Return [X, Y] of the center of cell containing provided text 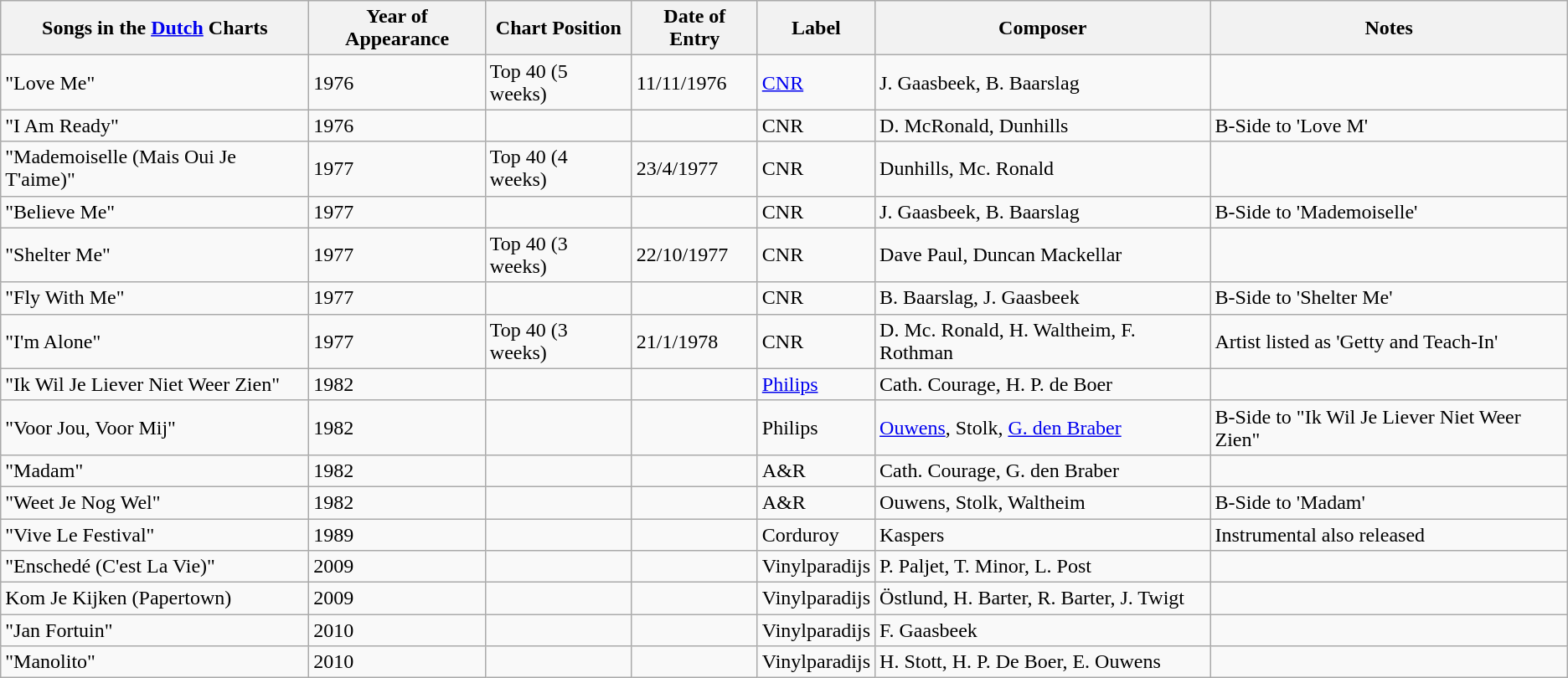
22/10/1977 [694, 254]
"Enschedé (C'est La Vie)" [155, 567]
Notes [1389, 28]
Label [816, 28]
11/11/1976 [694, 82]
B-Side to 'Love M' [1389, 126]
Corduroy [816, 535]
Top 40 (5 weeks) [558, 82]
Ouwens, Stolk, G. den Braber [1043, 427]
B-Side to "Ik Wil Je Liever Niet Weer Zien" [1389, 427]
"Ik Wil Je Liever Niet Weer Zien" [155, 384]
"Love Me" [155, 82]
B-Side to 'Madam' [1389, 502]
D. McRonald, Dunhills [1043, 126]
Cath. Courage, H. P. de Boer [1043, 384]
"Weet Je Nog Wel" [155, 502]
Top 40 (4 weeks) [558, 169]
21/1/1978 [694, 342]
Chart Position [558, 28]
Date of Entry [694, 28]
"Voor Jou, Voor Mij" [155, 427]
Instrumental also released [1389, 535]
Ouwens, Stolk, Waltheim [1043, 502]
"Shelter Me" [155, 254]
Cath. Courage, G. den Braber [1043, 470]
Composer [1043, 28]
Kom Je Kijken (Papertown) [155, 598]
H. Stott, H. P. De Boer, E. Ouwens [1043, 662]
Artist listed as 'Getty and Teach-In' [1389, 342]
Östlund, H. Barter, R. Barter, J. Twigt [1043, 598]
1989 [397, 535]
B. Baarslag, J. Gaasbeek [1043, 298]
Dunhills, Mc. Ronald [1043, 169]
Kaspers [1043, 535]
D. Mc. Ronald, H. Waltheim, F. Rothman [1043, 342]
Year of Appearance [397, 28]
B-Side to 'Shelter Me' [1389, 298]
"I Am Ready" [155, 126]
"Believe Me" [155, 212]
"I'm Alone" [155, 342]
P. Paljet, T. Minor, L. Post [1043, 567]
"Madam" [155, 470]
23/4/1977 [694, 169]
Dave Paul, Duncan Mackellar [1043, 254]
"Mademoiselle (Mais Oui Je T'aime)" [155, 169]
F. Gaasbeek [1043, 630]
B-Side to 'Mademoiselle' [1389, 212]
Songs in the Dutch Charts [155, 28]
"Fly With Me" [155, 298]
"Manolito" [155, 662]
"Jan Fortuin" [155, 630]
"Vive Le Festival" [155, 535]
